For the text-containing cell, return its midpoint in (x, y) coordinate format. 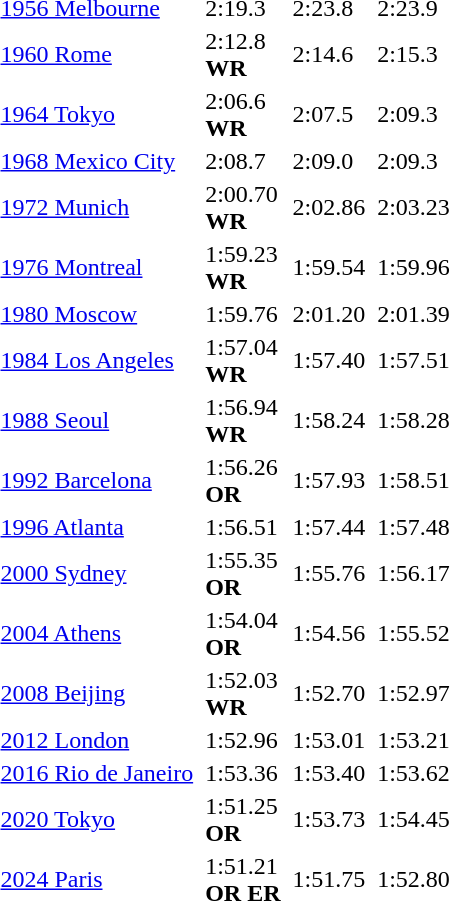
1:56.94 WR (243, 420)
2:08.7 (243, 161)
1:59.76 (243, 314)
1:57.44 (329, 527)
1:56.26 OR (243, 480)
2:00.70 WR (243, 208)
2:09.0 (329, 161)
1:54.04 OR (243, 634)
1:53.40 (329, 773)
1:58.24 (329, 420)
2:12.8 WR (243, 54)
1:52.96 (243, 740)
1:59.54 (329, 268)
2:06.6 WR (243, 114)
2:01.20 (329, 314)
1:52.70 (329, 694)
2:14.6 (329, 54)
1:53.36 (243, 773)
1:51.25 OR (243, 820)
1:59.23 WR (243, 268)
1:57.93 (329, 480)
1:55.76 (329, 574)
1:57.04 WR (243, 360)
1:57.40 (329, 360)
1:56.51 (243, 527)
1:53.01 (329, 740)
1:54.56 (329, 634)
1:52.03 WR (243, 694)
1:53.73 (329, 820)
1:55.35 OR (243, 574)
2:02.86 (329, 208)
2:07.5 (329, 114)
